Capture the cell that displays the provided text and extract its (x, y) central coordinate. 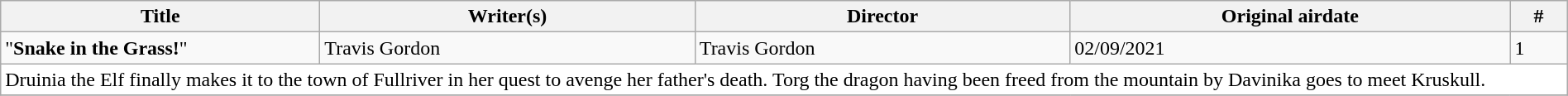
1 (1538, 48)
# (1538, 17)
02/09/2021 (1290, 48)
Director (882, 17)
Original airdate (1290, 17)
Writer(s) (508, 17)
"Snake in the Grass!" (160, 48)
Title (160, 17)
